Search for the cell housing the specified text and yield its [x, y] center coordinate. 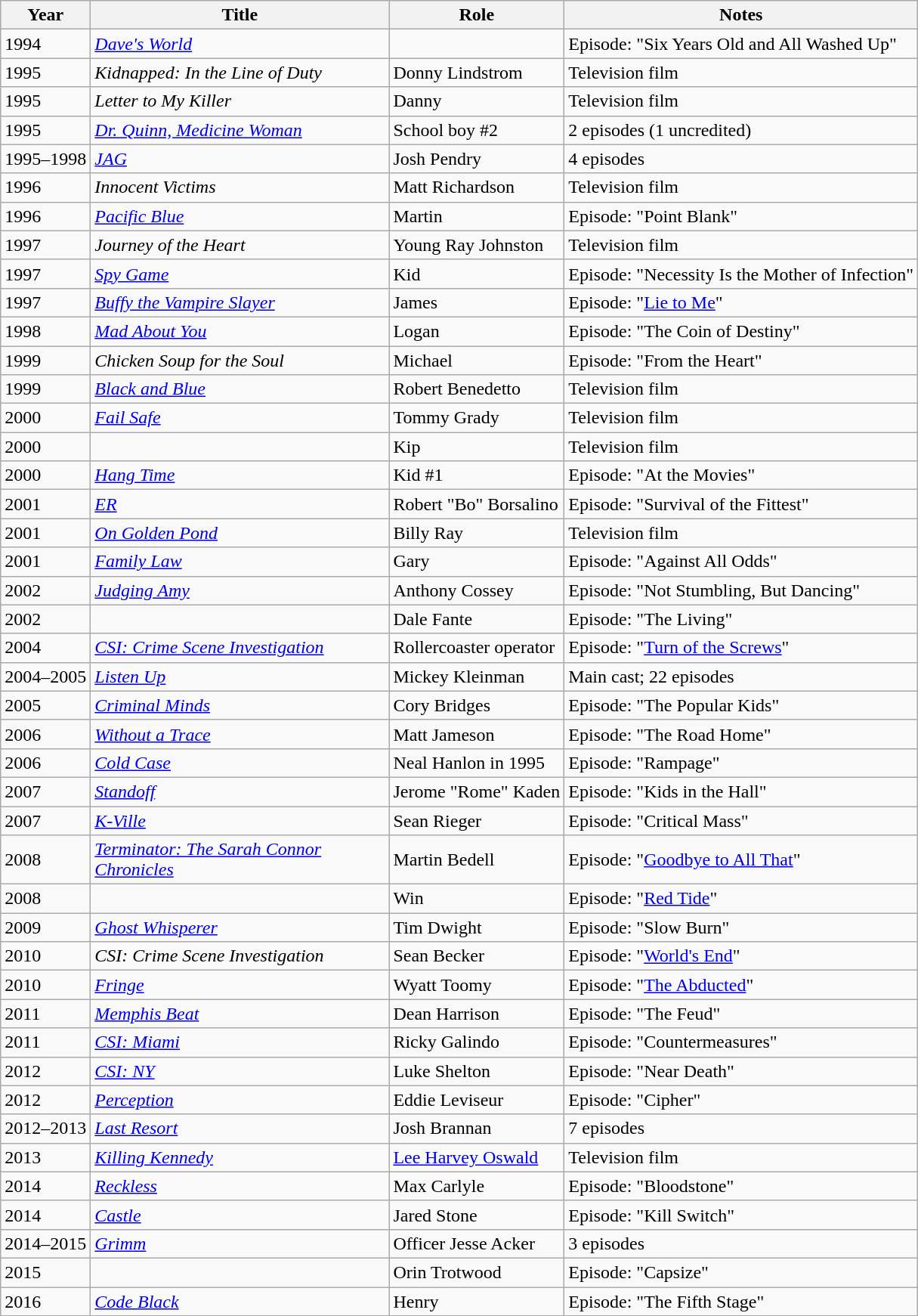
Hang Time [240, 475]
Episode: "At the Movies" [741, 475]
Kip [477, 447]
K-Ville [240, 820]
Episode: "Capsize" [741, 1272]
Michael [477, 361]
JAG [240, 159]
3 episodes [741, 1243]
Letter to My Killer [240, 101]
Neal Hanlon in 1995 [477, 763]
Episode: "The Popular Kids" [741, 705]
Episode: "Near Death" [741, 1071]
Episode: "Six Years Old and All Washed Up" [741, 44]
Episode: "World's End" [741, 956]
Win [477, 899]
Mickey Kleinman [477, 677]
James [477, 302]
Episode: "The Coin of Destiny" [741, 331]
CSI: Miami [240, 1042]
Episode: "Not Stumbling, But Dancing" [741, 590]
Tim Dwight [477, 927]
Robert "Bo" Borsalino [477, 504]
Episode: "Bloodstone" [741, 1186]
1995–1998 [45, 159]
Martin Bedell [477, 860]
Henry [477, 1301]
Luke Shelton [477, 1071]
Code Black [240, 1301]
Grimm [240, 1243]
Fringe [240, 985]
ER [240, 504]
Anthony Cossey [477, 590]
1994 [45, 44]
Spy Game [240, 274]
Robert Benedetto [477, 389]
Pacific Blue [240, 216]
Matt Richardson [477, 187]
2012–2013 [45, 1129]
Josh Brannan [477, 1129]
Journey of the Heart [240, 245]
Episode: "Countermeasures" [741, 1042]
Judging Amy [240, 590]
Terminator: The Sarah Connor Chronicles [240, 860]
CSI: NY [240, 1071]
Year [45, 15]
2013 [45, 1157]
Title [240, 15]
Officer Jesse Acker [477, 1243]
Episode: "Slow Burn" [741, 927]
Episode: "Point Blank" [741, 216]
Ghost Whisperer [240, 927]
Dale Fante [477, 619]
Listen Up [240, 677]
Episode: "The Feud" [741, 1014]
Billy Ray [477, 533]
Ricky Galindo [477, 1042]
Memphis Beat [240, 1014]
Gary [477, 562]
Kid #1 [477, 475]
2004–2005 [45, 677]
Killing Kennedy [240, 1157]
7 episodes [741, 1129]
Mad About You [240, 331]
Castle [240, 1215]
2014–2015 [45, 1243]
Main cast; 22 episodes [741, 677]
Episode: "Turn of the Screws" [741, 648]
Episode: "Against All Odds" [741, 562]
Episode: "Kill Switch" [741, 1215]
Episode: "The Fifth Stage" [741, 1301]
2004 [45, 648]
2016 [45, 1301]
Logan [477, 331]
Wyatt Toomy [477, 985]
Without a Trace [240, 734]
Kidnapped: In the Line of Duty [240, 73]
Episode: "Red Tide" [741, 899]
Episode: "The Living" [741, 619]
Jared Stone [477, 1215]
Episode: "Necessity Is the Mother of Infection" [741, 274]
Episode: "Cipher" [741, 1100]
Matt Jameson [477, 734]
Jerome "Rome" Kaden [477, 791]
School boy #2 [477, 130]
Episode: "The Road Home" [741, 734]
Episode: "Goodbye to All That" [741, 860]
2 episodes (1 uncredited) [741, 130]
2015 [45, 1272]
Innocent Victims [240, 187]
On Golden Pond [240, 533]
Lee Harvey Oswald [477, 1157]
4 episodes [741, 159]
Episode: "Kids in the Hall" [741, 791]
Cory Bridges [477, 705]
Episode: "Lie to Me" [741, 302]
Episode: "Survival of the Fittest" [741, 504]
Josh Pendry [477, 159]
Martin [477, 216]
Eddie Leviseur [477, 1100]
Dr. Quinn, Medicine Woman [240, 130]
Criminal Minds [240, 705]
Fail Safe [240, 418]
Notes [741, 15]
Reckless [240, 1186]
Family Law [240, 562]
Standoff [240, 791]
Tommy Grady [477, 418]
Dave's World [240, 44]
Dean Harrison [477, 1014]
Sean Rieger [477, 820]
Danny [477, 101]
Perception [240, 1100]
Orin Trotwood [477, 1272]
Kid [477, 274]
2005 [45, 705]
Donny Lindstrom [477, 73]
Episode: "Rampage" [741, 763]
Buffy the Vampire Slayer [240, 302]
Cold Case [240, 763]
1998 [45, 331]
Role [477, 15]
Chicken Soup for the Soul [240, 361]
Episode: "From the Heart" [741, 361]
Max Carlyle [477, 1186]
Sean Becker [477, 956]
Last Resort [240, 1129]
Rollercoaster operator [477, 648]
2009 [45, 927]
Episode: "Critical Mass" [741, 820]
Black and Blue [240, 389]
Episode: "The Abducted" [741, 985]
Young Ray Johnston [477, 245]
